Find where the given text appears and provide that cell's center as (X, Y) coordinate. 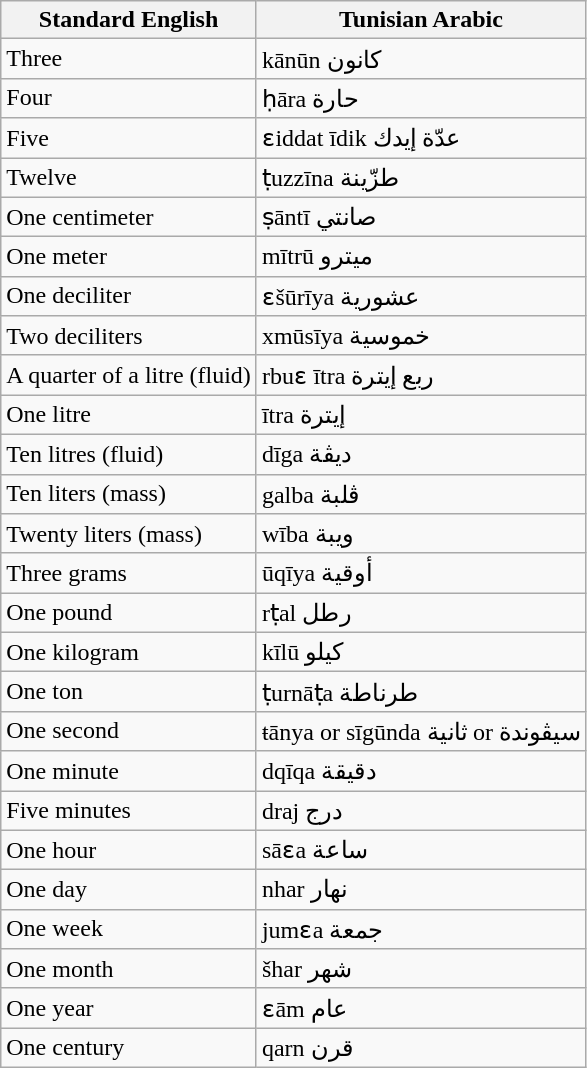
Five minutes (129, 810)
ɛām عام (420, 1008)
A quarter of a litre (fluid) (129, 375)
One century (129, 1048)
One meter (129, 257)
One pound (129, 613)
wība ويبة (420, 534)
Ten litres (fluid) (129, 454)
kīlū كيلو (420, 652)
Ten liters (mass) (129, 494)
sāɛa ساعة (420, 850)
Standard English (129, 20)
ŧānya or sīgūnda ثانية or سيڨوندة (420, 731)
One litre (129, 415)
One day (129, 890)
rbuɛ ītra ربع إيترة (420, 375)
ɛiddat īdik عدّة إيدك (420, 138)
One centimeter (129, 217)
ḥāra حارة (420, 98)
kānūn كانون (420, 59)
Twelve (129, 178)
One minute (129, 771)
One second (129, 731)
Twenty liters (mass) (129, 534)
rṭal رطل (420, 613)
ɛšūrīya عشورية (420, 296)
dīga ديڨة (420, 454)
One year (129, 1008)
One ton (129, 692)
Three (129, 59)
nhar نهار (420, 890)
mītrū ميترو (420, 257)
One week (129, 929)
šhar شهر (420, 969)
ṣāntī صانتي (420, 217)
jumɛa جمعة (420, 929)
draj درج (420, 810)
One hour (129, 850)
Five (129, 138)
xmūsīya خموسية (420, 336)
Three grams (129, 573)
Two deciliters (129, 336)
ṭurnāṭa طرناطة (420, 692)
Four (129, 98)
One month (129, 969)
ītra إيترة (420, 415)
galba ڨلبة (420, 494)
One kilogram (129, 652)
Tunisian Arabic (420, 20)
qarn قرن (420, 1048)
dqīqa دقيقة (420, 771)
ūqīya أوقية (420, 573)
One deciliter (129, 296)
ṭuzzīna طزّينة (420, 178)
